Search for the cell housing the specified text and yield its [X, Y] center coordinate. 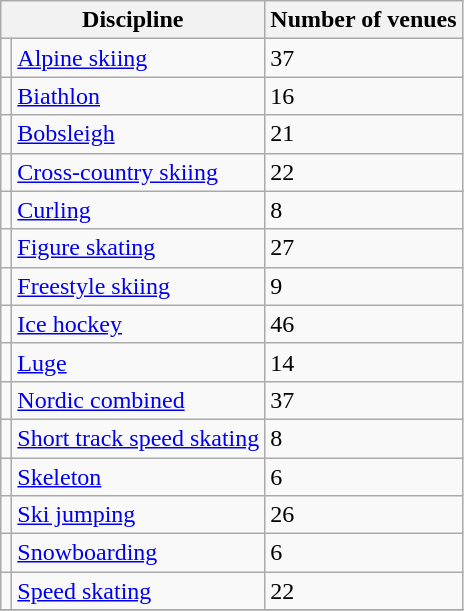
Alpine skiing [138, 58]
Freestyle skiing [138, 286]
27 [364, 248]
Cross-country skiing [138, 172]
Luge [138, 362]
Figure skating [138, 248]
Speed skating [138, 591]
Ice hockey [138, 324]
16 [364, 96]
Snowboarding [138, 553]
Skeleton [138, 477]
Bobsleigh [138, 134]
21 [364, 134]
14 [364, 362]
26 [364, 515]
9 [364, 286]
Number of venues [364, 20]
Biathlon [138, 96]
Curling [138, 210]
Short track speed skating [138, 438]
Discipline [133, 20]
Nordic combined [138, 400]
46 [364, 324]
Ski jumping [138, 515]
